Provide the [X, Y] coordinate of the cell's center where the given text is located.  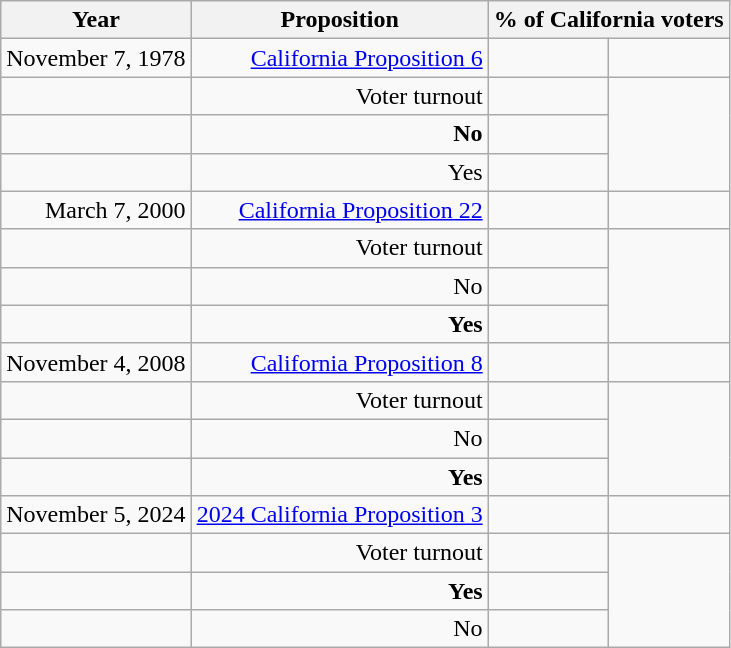
Proposition [340, 20]
California Proposition 8 [340, 362]
California Proposition 6 [340, 58]
November 7, 1978 [96, 58]
November 4, 2008 [96, 362]
California Proposition 22 [340, 210]
November 5, 2024 [96, 515]
Year [96, 20]
2024 California Proposition 3 [340, 515]
% of California voters [608, 20]
March 7, 2000 [96, 210]
